For the text-containing cell, return its midpoint in [X, Y] coordinate format. 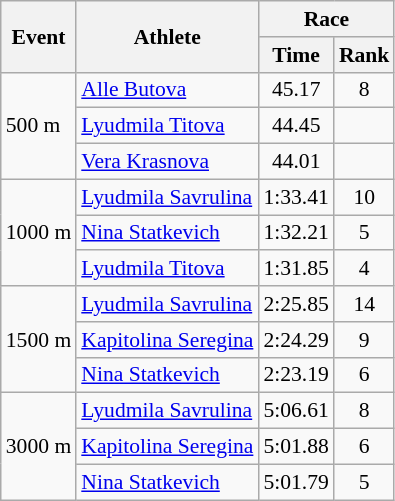
1:31.85 [296, 269]
Athlete [167, 36]
Alle Butova [167, 90]
44.45 [296, 126]
Vera Krasnova [167, 162]
2:25.85 [296, 304]
5:01.88 [296, 447]
4 [364, 269]
Time [296, 55]
Race [326, 19]
1:33.41 [296, 197]
10 [364, 197]
5:01.79 [296, 482]
2:23.19 [296, 375]
2:24.29 [296, 340]
3000 m [38, 446]
44.01 [296, 162]
1000 m [38, 232]
14 [364, 304]
45.17 [296, 90]
5:06.61 [296, 411]
1:32.21 [296, 233]
Rank [364, 55]
1500 m [38, 340]
Event [38, 36]
9 [364, 340]
500 m [38, 126]
